Search for the cell housing the specified text and yield its [x, y] center coordinate. 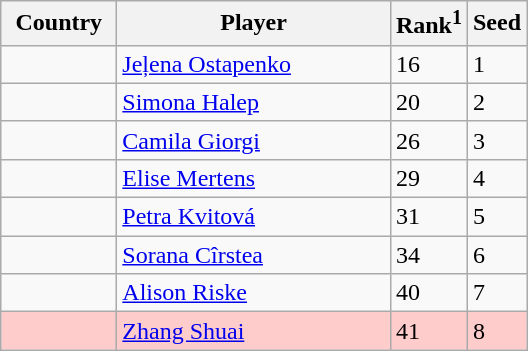
Petra Kvitová [254, 217]
2 [496, 102]
20 [428, 102]
31 [428, 217]
26 [428, 140]
Jeļena Ostapenko [254, 64]
7 [496, 293]
Player [254, 24]
5 [496, 217]
6 [496, 255]
Elise Mertens [254, 178]
Seed [496, 24]
Zhang Shuai [254, 331]
3 [496, 140]
Camila Giorgi [254, 140]
Simona Halep [254, 102]
40 [428, 293]
Alison Riske [254, 293]
8 [496, 331]
1 [496, 64]
41 [428, 331]
34 [428, 255]
Country [59, 24]
Sorana Cîrstea [254, 255]
Rank1 [428, 24]
4 [496, 178]
29 [428, 178]
16 [428, 64]
